Output the (X, Y) coordinate of the center of the cell containing the given text.  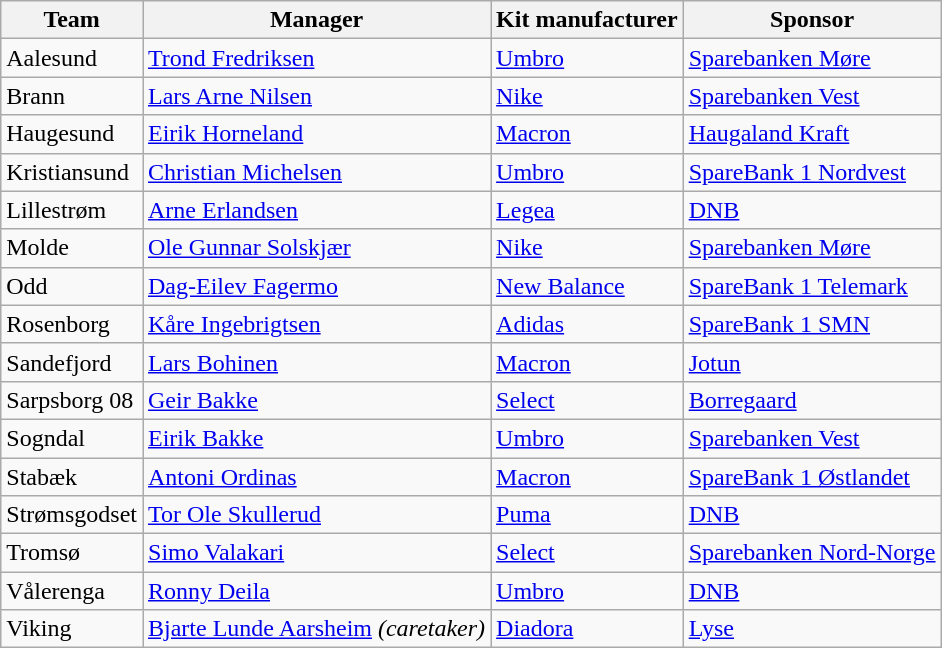
Sogndal (72, 438)
Dag-Eilev Fagermo (316, 286)
Molde (72, 248)
Antoni Ordinas (316, 477)
Lyse (812, 629)
Arne Erlandsen (316, 210)
Bjarte Lunde Aarsheim (caretaker) (316, 629)
Jotun (812, 362)
Odd (72, 286)
Legea (588, 210)
Tromsø (72, 553)
Puma (588, 515)
SpareBank 1 Østlandet (812, 477)
Sarpsborg 08 (72, 400)
Christian Michelsen (316, 172)
Aalesund (72, 58)
Strømsgodset (72, 515)
Haugesund (72, 134)
Rosenborg (72, 324)
Sandefjord (72, 362)
SpareBank 1 SMN (812, 324)
New Balance (588, 286)
Simo Valakari (316, 553)
SpareBank 1 Telemark (812, 286)
Kit manufacturer (588, 20)
Lars Bohinen (316, 362)
Trond Fredriksen (316, 58)
Team (72, 20)
Eirik Horneland (316, 134)
Lars Arne Nilsen (316, 96)
Diadora (588, 629)
Tor Ole Skullerud (316, 515)
Lillestrøm (72, 210)
Borregaard (812, 400)
Eirik Bakke (316, 438)
Haugaland Kraft (812, 134)
SpareBank 1 Nordvest (812, 172)
Kåre Ingebrigtsen (316, 324)
Brann (72, 96)
Adidas (588, 324)
Vålerenga (72, 591)
Sparebanken Nord-Norge (812, 553)
Viking (72, 629)
Kristiansund (72, 172)
Geir Bakke (316, 400)
Ole Gunnar Solskjær (316, 248)
Ronny Deila (316, 591)
Stabæk (72, 477)
Manager (316, 20)
Sponsor (812, 20)
